Return (X, Y) of the center of cell containing provided text 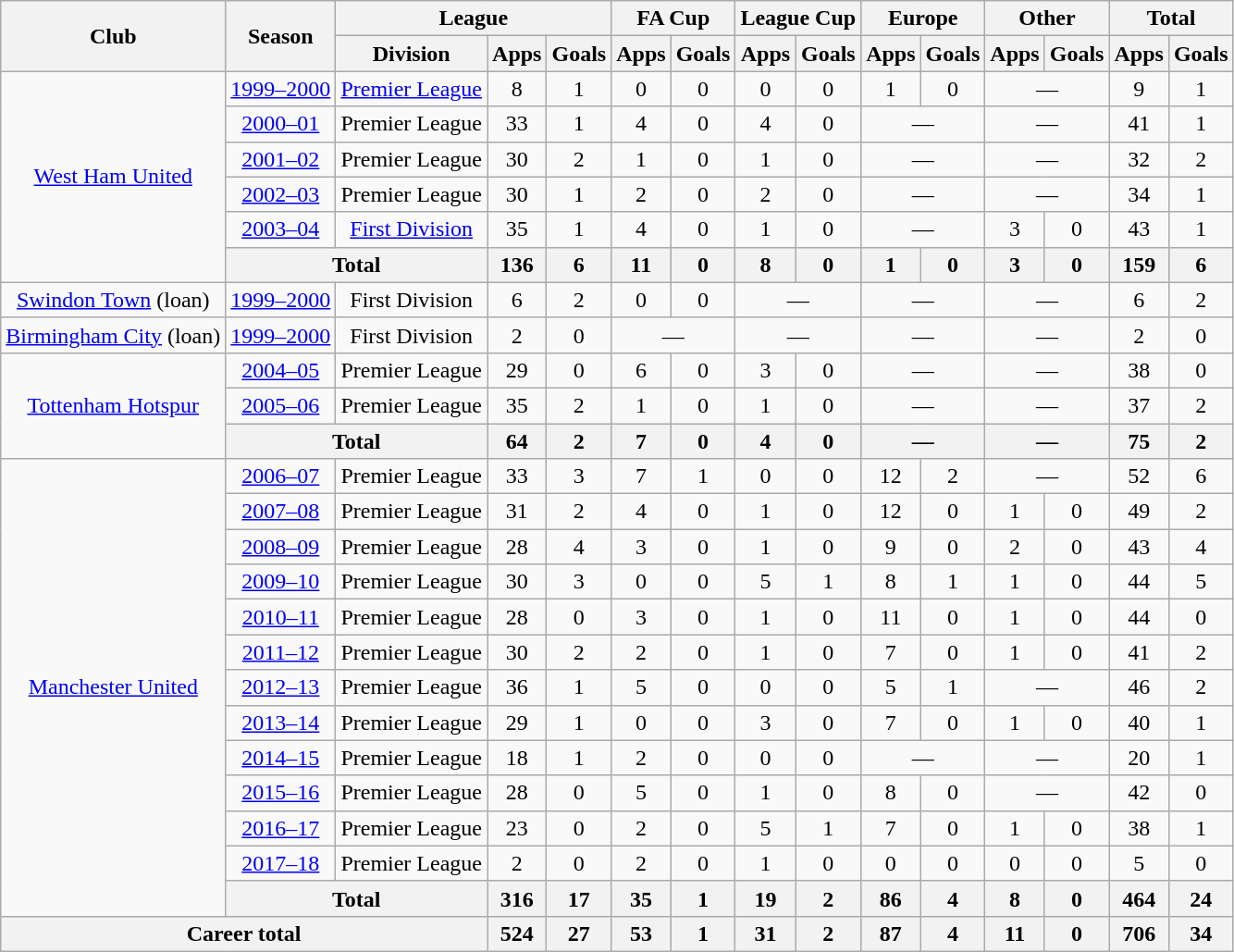
24 (1201, 898)
Division (412, 54)
19 (766, 898)
2017–18 (281, 863)
2014–15 (281, 758)
2000–01 (281, 124)
Season (281, 36)
316 (517, 898)
Europe (923, 19)
27 (579, 933)
Tottenham Hotspur (113, 405)
464 (1139, 898)
2007–08 (281, 512)
West Ham United (113, 177)
46 (1139, 687)
75 (1139, 441)
2013–14 (281, 723)
42 (1139, 793)
2005–06 (281, 405)
2004–05 (281, 370)
64 (517, 441)
2006–07 (281, 476)
Manchester United (113, 688)
Club (113, 36)
2003–04 (281, 229)
2011–12 (281, 652)
2002–03 (281, 194)
2015–16 (281, 793)
32 (1139, 159)
23 (517, 828)
159 (1139, 265)
2008–09 (281, 547)
37 (1139, 405)
40 (1139, 723)
17 (579, 898)
49 (1139, 512)
Other (1047, 19)
FA Cup (673, 19)
Swindon Town (loan) (113, 300)
2009–10 (281, 582)
Birmingham City (loan) (113, 335)
League (474, 19)
86 (891, 898)
Career total (244, 933)
136 (517, 265)
2010–11 (281, 617)
53 (641, 933)
2016–17 (281, 828)
2001–02 (281, 159)
87 (891, 933)
36 (517, 687)
League Cup (798, 19)
706 (1139, 933)
524 (517, 933)
18 (517, 758)
52 (1139, 476)
2012–13 (281, 687)
20 (1139, 758)
